Search for the cell housing the specified text and yield its (x, y) center coordinate. 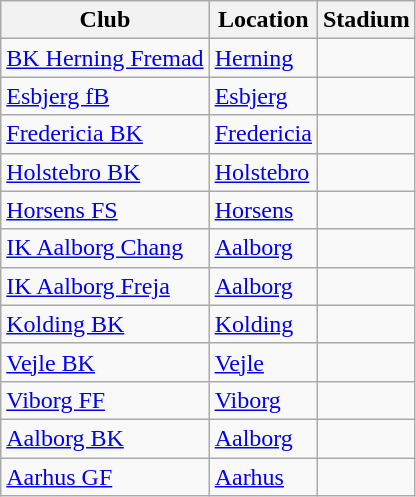
IK Aalborg Chang (105, 248)
Vejle (263, 362)
Esbjerg fB (105, 96)
Aalborg BK (105, 438)
Holstebro BK (105, 172)
Horsens (263, 210)
Holstebro (263, 172)
Kolding (263, 324)
Kolding BK (105, 324)
Aarhus GF (105, 477)
Fredericia (263, 134)
Viborg FF (105, 400)
Herning (263, 58)
Vejle BK (105, 362)
BK Herning Fremad (105, 58)
Club (105, 20)
IK Aalborg Freja (105, 286)
Location (263, 20)
Stadium (366, 20)
Viborg (263, 400)
Esbjerg (263, 96)
Horsens FS (105, 210)
Fredericia BK (105, 134)
Aarhus (263, 477)
